Provide the (X, Y) coordinate of the cell's center where the given text is located.  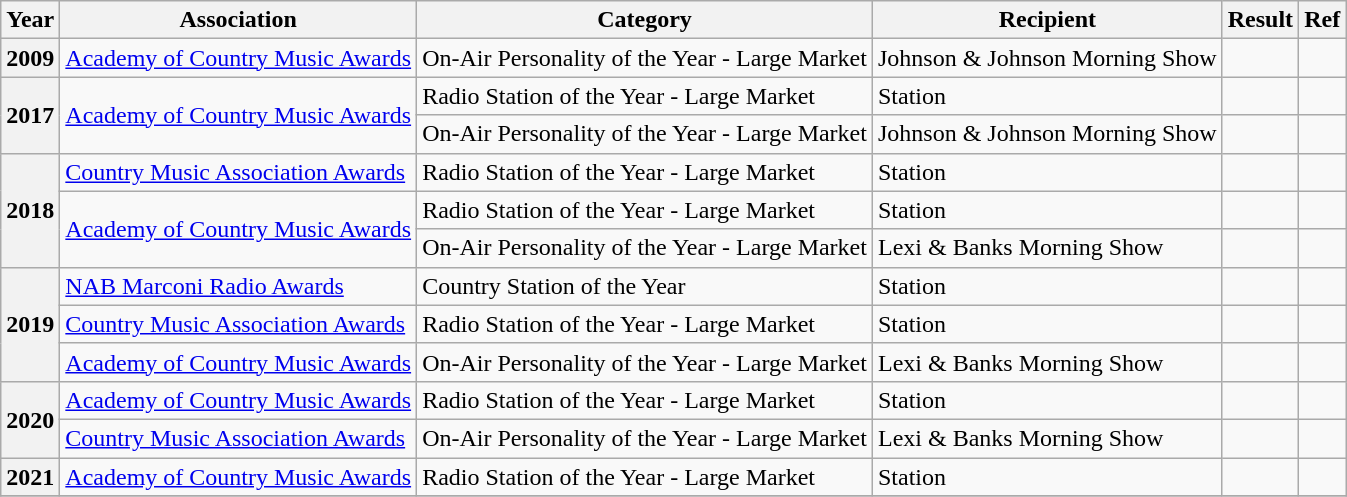
Ref (1322, 20)
Year (30, 20)
Country Station of the Year (645, 286)
2020 (30, 419)
2018 (30, 210)
Recipient (1047, 20)
2019 (30, 324)
2017 (30, 115)
NAB Marconi Radio Awards (238, 286)
Category (645, 20)
Association (238, 20)
2009 (30, 58)
2021 (30, 477)
Result (1260, 20)
